For the text-containing cell, return its midpoint in [X, Y] coordinate format. 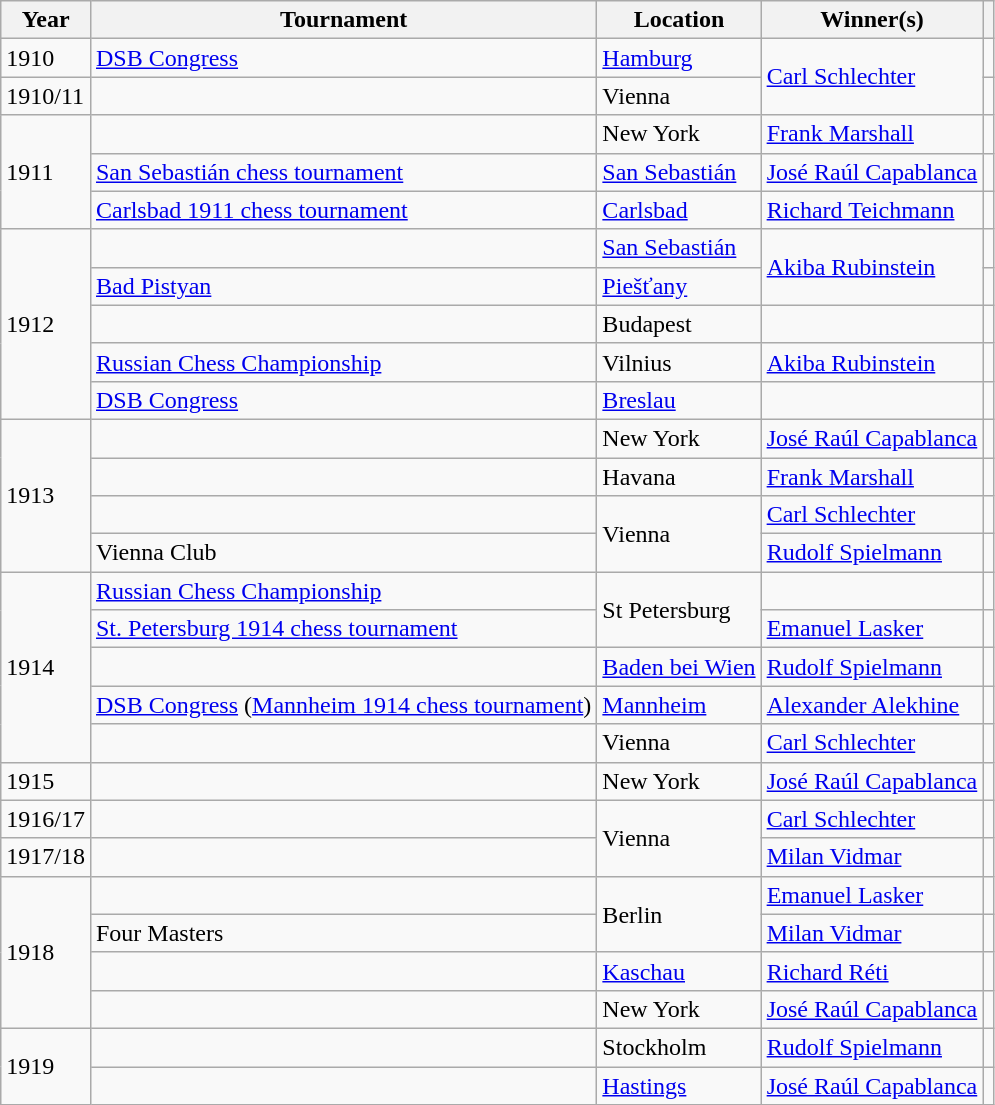
Budapest [679, 324]
1913 [46, 495]
Location [679, 20]
Berlin [679, 914]
Baden bei Wien [679, 667]
1911 [46, 172]
San Sebastián chess tournament [343, 172]
Mannheim [679, 705]
St. Petersburg 1914 chess tournament [343, 629]
St Petersburg [679, 610]
Hamburg [679, 58]
1917/18 [46, 857]
Tournament [343, 20]
1914 [46, 667]
Vilnius [679, 362]
Richard Réti [872, 971]
1910 [46, 58]
Hastings [679, 1085]
1918 [46, 952]
Kaschau [679, 971]
1916/17 [46, 819]
Carlsbad [679, 210]
Carlsbad 1911 chess tournament [343, 210]
Winner(s) [872, 20]
Breslau [679, 400]
Havana [679, 477]
Alexander Alekhine [872, 705]
DSB Congress (Mannheim 1914 chess tournament) [343, 705]
Stockholm [679, 1047]
Vienna Club [343, 553]
Piešťany [679, 286]
Richard Teichmann [872, 210]
1919 [46, 1066]
1915 [46, 781]
1912 [46, 324]
Bad Pistyan [343, 286]
Four Masters [343, 933]
Year [46, 20]
1910/11 [46, 96]
